From the cell containing the given text, extract its center point as [X, Y] coordinate. 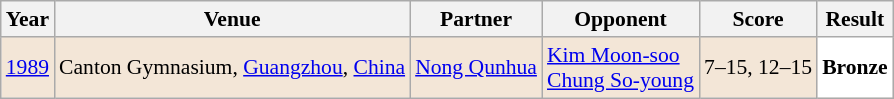
1989 [28, 68]
Venue [232, 19]
7–15, 12–15 [758, 68]
Result [855, 19]
Score [758, 19]
Opponent [620, 19]
Partner [476, 19]
Year [28, 19]
Kim Moon-soo Chung So-young [620, 68]
Bronze [855, 68]
Canton Gymnasium, Guangzhou, China [232, 68]
Nong Qunhua [476, 68]
